Scan for the cell matching the given text and deliver its [X, Y] coordinate at center. 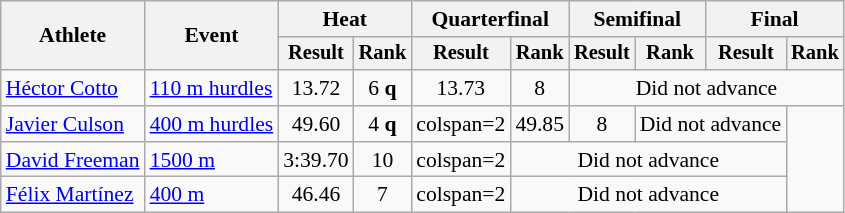
46.46 [316, 195]
1500 m [212, 160]
3:39.70 [316, 160]
110 m hurdles [212, 88]
Final [774, 19]
Quarterfinal [490, 19]
10 [383, 160]
Javier Culson [73, 124]
400 m hurdles [212, 124]
49.85 [540, 124]
13.72 [316, 88]
7 [383, 195]
400 m [212, 195]
Event [212, 36]
Héctor Cotto [73, 88]
4 q [383, 124]
6 q [383, 88]
13.73 [460, 88]
David Freeman [73, 160]
Semifinal [637, 19]
Félix Martínez [73, 195]
Athlete [73, 36]
49.60 [316, 124]
Heat [344, 19]
